For the text-containing cell, return its midpoint in (X, Y) coordinate format. 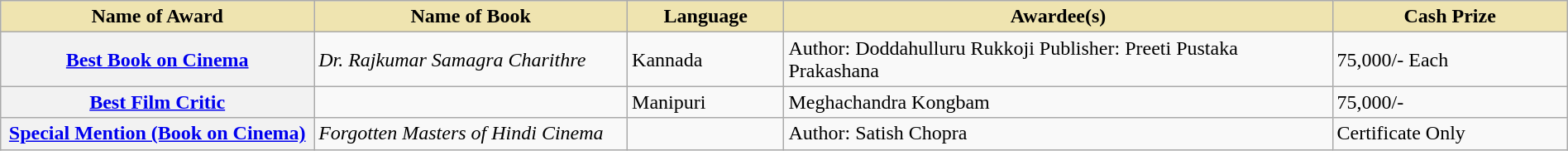
Meghachandra Kongbam (1059, 102)
Language (706, 17)
Certificate Only (1450, 134)
Dr. Rajkumar Samagra Charithre (471, 60)
Forgotten Masters of Hindi Cinema (471, 134)
Best Book on Cinema (157, 60)
75,000/- Each (1450, 60)
Special Mention (Book on Cinema) (157, 134)
Name of Award (157, 17)
Best Film Critic (157, 102)
Awardee(s) (1059, 17)
Manipuri (706, 102)
Name of Book (471, 17)
75,000/- (1450, 102)
Kannada (706, 60)
Author: Doddahulluru Rukkoji Publisher: Preeti Pustaka Prakashana (1059, 60)
Cash Prize (1450, 17)
Author: Satish Chopra (1059, 134)
